Determine the (X, Y) coordinate at the center of the cell enclosing the given text.  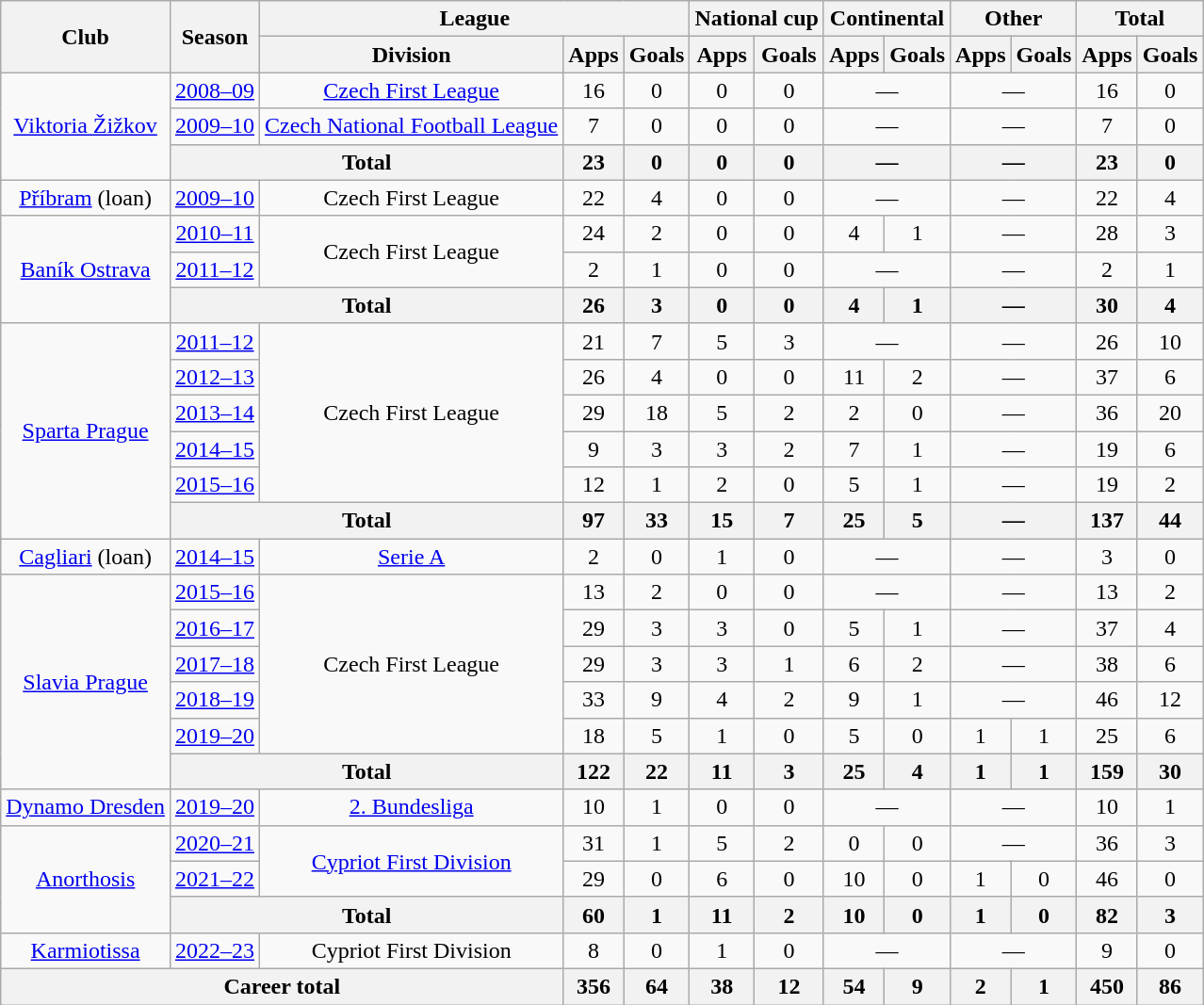
Karmiotissa (86, 950)
Czech National Football League (412, 126)
86 (1170, 986)
Dynamo Dresden (86, 807)
2. Bundesliga (412, 807)
Serie A (412, 557)
8 (594, 950)
Continental (887, 19)
122 (594, 771)
2021–22 (215, 879)
2020–21 (215, 843)
Sparta Prague (86, 430)
159 (1107, 771)
356 (594, 986)
24 (594, 234)
31 (594, 843)
Division (412, 55)
Slavia Prague (86, 682)
Season (215, 37)
Cagliari (loan) (86, 557)
2022–23 (215, 950)
League (475, 19)
Club (86, 37)
Career total (283, 986)
2008–09 (215, 90)
Other (1014, 19)
15 (722, 521)
450 (1107, 986)
28 (1107, 234)
2017–18 (215, 664)
Baník Ostrava (86, 269)
2016–17 (215, 628)
54 (854, 986)
60 (594, 915)
2012–13 (215, 377)
97 (594, 521)
82 (1107, 915)
2010–11 (215, 234)
National cup (757, 19)
21 (594, 341)
Viktoria Žižkov (86, 126)
64 (657, 986)
2018–19 (215, 700)
137 (1107, 521)
2013–14 (215, 413)
44 (1170, 521)
Anorthosis (86, 879)
Příbram (loan) (86, 198)
20 (1170, 413)
